Search for the cell housing the specified text and yield its (x, y) center coordinate. 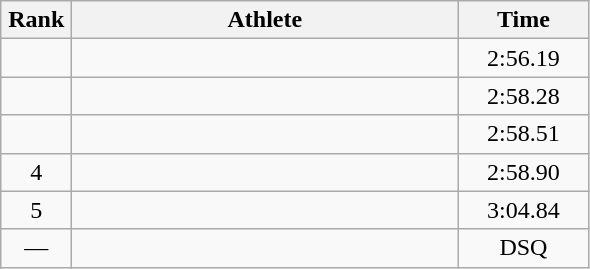
Time (524, 20)
DSQ (524, 248)
Athlete (265, 20)
5 (36, 210)
Rank (36, 20)
2:58.90 (524, 172)
— (36, 248)
2:58.51 (524, 134)
2:56.19 (524, 58)
3:04.84 (524, 210)
4 (36, 172)
2:58.28 (524, 96)
